Return the (x, y) coordinate for the center point of the cell that contains the specified text.  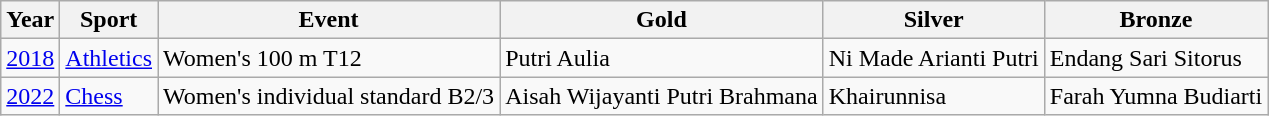
Event (329, 20)
Sport (109, 20)
Khairunnisa (934, 96)
Year (30, 20)
Athletics (109, 58)
Women's individual standard B2/3 (329, 96)
Chess (109, 96)
Aisah Wijayanti Putri Brahmana (662, 96)
Gold (662, 20)
Silver (934, 20)
Bronze (1156, 20)
Putri Aulia (662, 58)
Ni Made Arianti Putri (934, 58)
Farah Yumna Budiarti (1156, 96)
2022 (30, 96)
Women's 100 m T12 (329, 58)
2018 (30, 58)
Endang Sari Sitorus (1156, 58)
